Return the (X, Y) coordinate for the center point of the cell that contains the specified text.  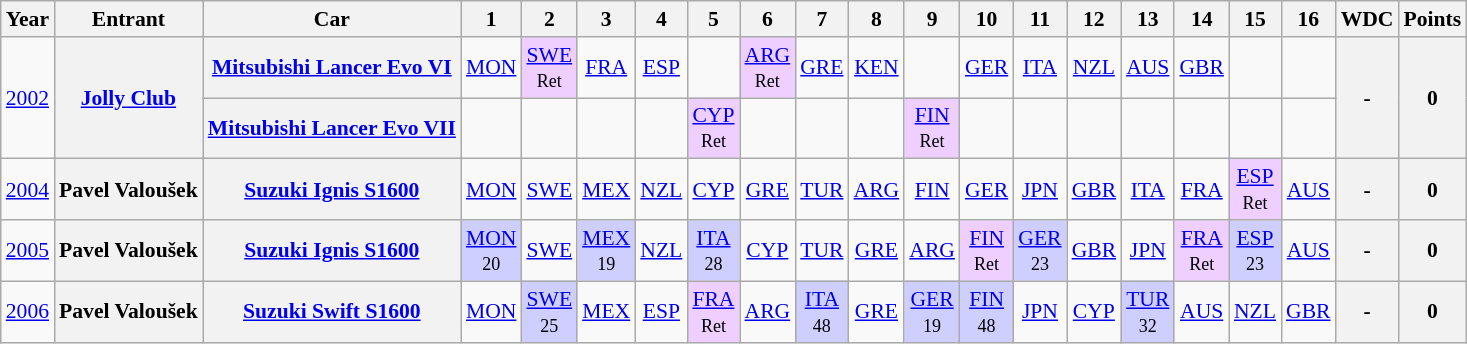
MEX19 (606, 250)
ARGRet (768, 68)
FIN (932, 190)
Mitsubishi Lancer Evo VI (332, 68)
KEN (877, 68)
2005 (28, 250)
5 (713, 19)
16 (1308, 19)
Year (28, 19)
SWE25 (549, 312)
ITA48 (822, 312)
2 (549, 19)
TUR32 (1148, 312)
ESPRet (1255, 190)
ITA28 (713, 250)
9 (932, 19)
11 (1040, 19)
2004 (28, 190)
4 (661, 19)
Jolly Club (128, 98)
WDC (1368, 19)
Suzuki Swift S1600 (332, 312)
1 (492, 19)
SWERet (549, 68)
15 (1255, 19)
GER23 (1040, 250)
2006 (28, 312)
7 (822, 19)
FIN48 (986, 312)
Points (1432, 19)
ESP23 (1255, 250)
Entrant (128, 19)
2002 (28, 98)
Mitsubishi Lancer Evo VII (332, 128)
6 (768, 19)
14 (1202, 19)
CYPRet (713, 128)
MON20 (492, 250)
13 (1148, 19)
10 (986, 19)
8 (877, 19)
GER19 (932, 312)
3 (606, 19)
Car (332, 19)
12 (1094, 19)
